Return (X, Y) of the center of cell containing provided text 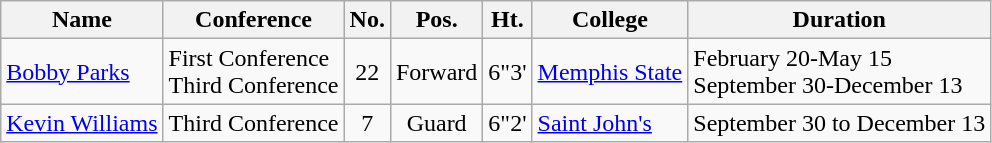
Kevin Williams (82, 123)
Name (82, 20)
Conference (254, 20)
Duration (840, 20)
College (610, 20)
Pos. (436, 20)
Third Conference (254, 123)
6"3' (508, 72)
22 (367, 72)
Saint John's (610, 123)
Bobby Parks (82, 72)
September 30 to December 13 (840, 123)
6"2' (508, 123)
7 (367, 123)
First Conference Third Conference (254, 72)
Ht. (508, 20)
Memphis State (610, 72)
Guard (436, 123)
No. (367, 20)
Forward (436, 72)
February 20-May 15 September 30-December 13 (840, 72)
